Capture the cell that displays the provided text and extract its [x, y] central coordinate. 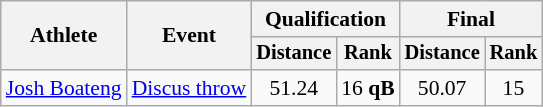
50.07 [442, 88]
Discus throw [190, 88]
Qualification [325, 19]
Athlete [64, 36]
15 [514, 88]
Final [471, 19]
16 qB [368, 88]
Event [190, 36]
Josh Boateng [64, 88]
51.24 [294, 88]
